Extract the (X, Y) coordinate from the center of the cell holding the provided text.  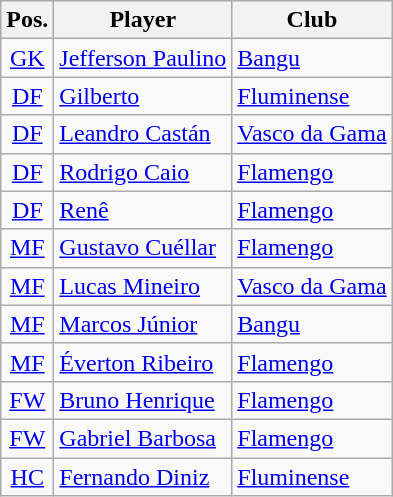
Lucas Mineiro (143, 286)
Leandro Castán (143, 134)
HC (28, 477)
Player (143, 20)
Renê (143, 210)
Jefferson Paulino (143, 58)
Pos. (28, 20)
Marcos Júnior (143, 324)
Fernando Diniz (143, 477)
Éverton Ribeiro (143, 362)
Gustavo Cuéllar (143, 248)
Rodrigo Caio (143, 172)
Gabriel Barbosa (143, 438)
Gilberto (143, 96)
Bruno Henrique (143, 400)
GK (28, 58)
Club (312, 20)
